Search for the cell housing the specified text and yield its [X, Y] center coordinate. 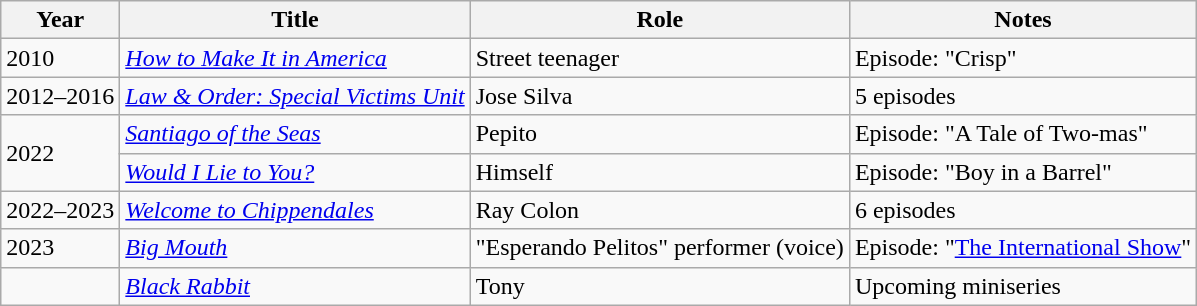
5 episodes [1022, 96]
Episode: "Boy in a Barrel" [1022, 172]
Episode: "A Tale of Two-mas" [1022, 134]
Welcome to Chippendales [295, 210]
Himself [660, 172]
Black Rabbit [295, 286]
2010 [60, 58]
Episode: "Crisp" [1022, 58]
"Esperando Pelitos" performer (voice) [660, 248]
Episode: "The International Show" [1022, 248]
2022–2023 [60, 210]
Law & Order: Special Victims Unit [295, 96]
Year [60, 20]
Pepito [660, 134]
Ray Colon [660, 210]
Street teenager [660, 58]
Santiago of the Seas [295, 134]
Role [660, 20]
Notes [1022, 20]
2022 [60, 153]
2012–2016 [60, 96]
Title [295, 20]
Jose Silva [660, 96]
Upcoming miniseries [1022, 286]
6 episodes [1022, 210]
Tony [660, 286]
Big Mouth [295, 248]
Would I Lie to You? [295, 172]
2023 [60, 248]
How to Make It in America [295, 58]
